For the text-containing cell, return its midpoint in (X, Y) coordinate format. 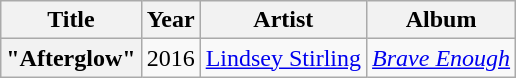
"Afterglow" (71, 58)
Lindsey Stirling (283, 58)
Album (442, 20)
Title (71, 20)
Brave Enough (442, 58)
Artist (283, 20)
2016 (170, 58)
Year (170, 20)
